Determine the [X, Y] coordinate at the center of the cell enclosing the given text.  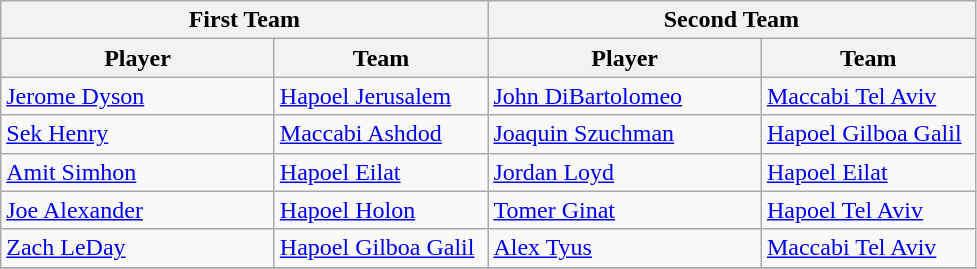
John DiBartolomeo [625, 96]
Jerome Dyson [138, 96]
Second Team [732, 20]
Joaquin Szuchman [625, 134]
Alex Tyus [625, 248]
Joe Alexander [138, 210]
Hapoel Tel Aviv [868, 210]
First Team [244, 20]
Zach LeDay [138, 248]
Tomer Ginat [625, 210]
Jordan Loyd [625, 172]
Sek Henry [138, 134]
Hapoel Holon [381, 210]
Maccabi Ashdod [381, 134]
Hapoel Jerusalem [381, 96]
Amit Simhon [138, 172]
